Return the [x, y] coordinate for the center point of the cell that contains the specified text.  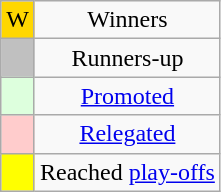
Winners [127, 20]
Relegated [127, 134]
Runners-up [127, 58]
Reached play-offs [127, 172]
W [18, 20]
Promoted [127, 96]
